Capture the cell that displays the provided text and extract its (X, Y) central coordinate. 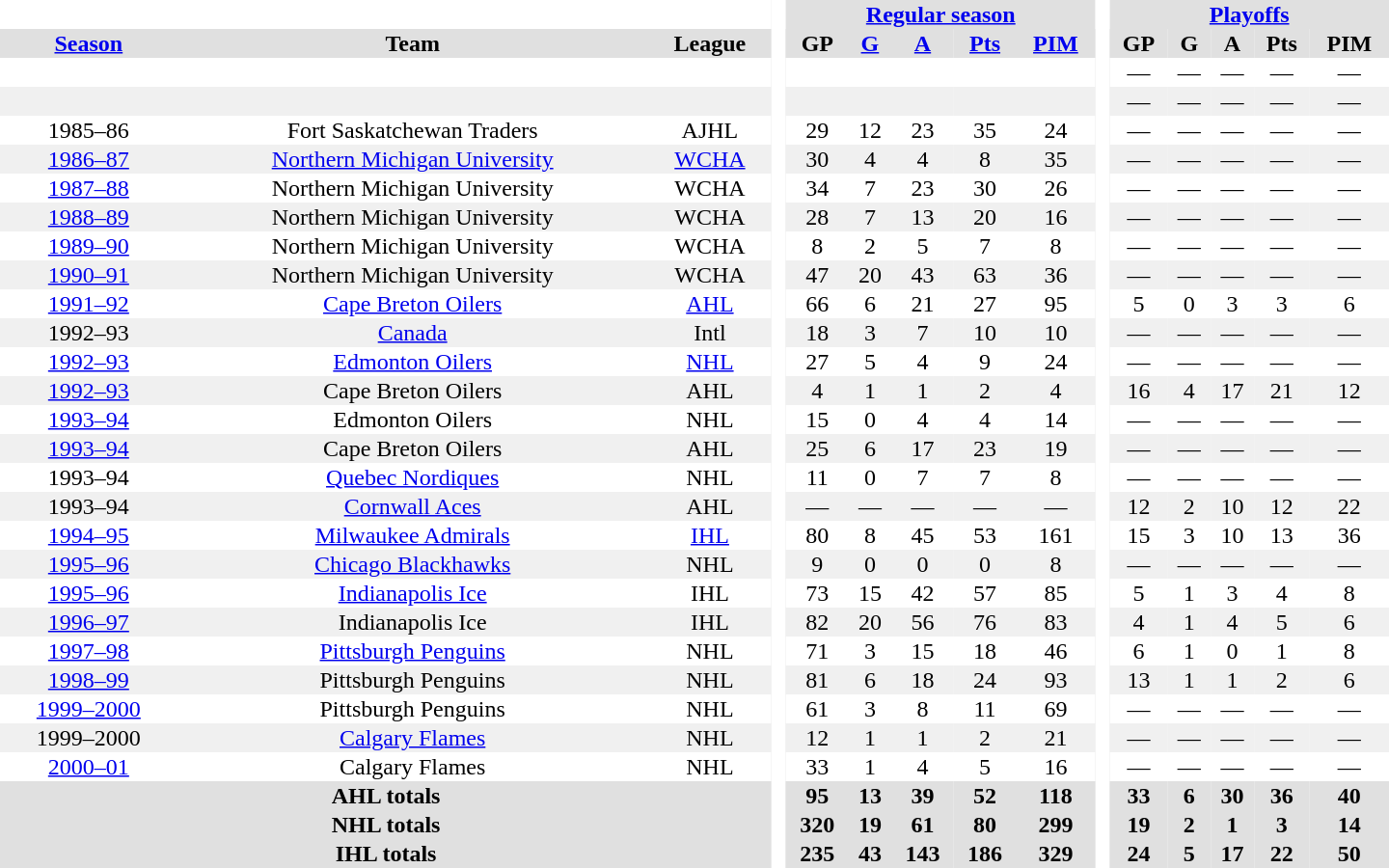
56 (922, 622)
AJHL (710, 130)
Season (89, 43)
85 (1055, 593)
235 (818, 854)
34 (818, 188)
1987–88 (89, 188)
57 (986, 593)
118 (1055, 796)
66 (818, 304)
82 (818, 622)
71 (818, 651)
143 (922, 854)
25 (818, 448)
186 (986, 854)
1994–95 (89, 535)
AHL totals (386, 796)
Fort Saskatchewan Traders (413, 130)
47 (818, 275)
161 (1055, 535)
76 (986, 622)
Milwaukee Admirals (413, 535)
40 (1349, 796)
45 (922, 535)
IHL totals (386, 854)
1985–86 (89, 130)
1989–90 (89, 246)
Regular season (940, 14)
Chicago Blackhawks (413, 564)
Canada (413, 333)
1998–99 (89, 680)
52 (986, 796)
299 (1055, 825)
29 (818, 130)
329 (1055, 854)
Intl (710, 333)
50 (1349, 854)
Team (413, 43)
1996–97 (89, 622)
Playoffs (1249, 14)
81 (818, 680)
42 (922, 593)
Cornwall Aces (413, 506)
39 (922, 796)
1991–92 (89, 304)
73 (818, 593)
1990–91 (89, 275)
League (710, 43)
1988–89 (89, 217)
2000–01 (89, 767)
83 (1055, 622)
53 (986, 535)
320 (818, 825)
26 (1055, 188)
1997–98 (89, 651)
93 (1055, 680)
28 (818, 217)
46 (1055, 651)
1986–87 (89, 159)
69 (1055, 709)
NHL totals (386, 825)
63 (986, 275)
Quebec Nordiques (413, 477)
